Search for the cell housing the specified text and yield its [x, y] center coordinate. 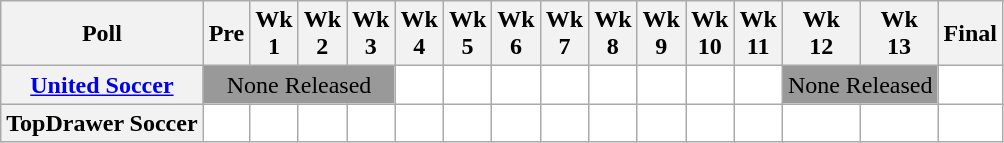
Poll [102, 34]
TopDrawer Soccer [102, 123]
Wk2 [322, 34]
Pre [226, 34]
Wk9 [661, 34]
United Soccer [102, 85]
Wk13 [899, 34]
Final [970, 34]
Wk11 [758, 34]
Wk3 [371, 34]
Wk5 [467, 34]
Wk10 [710, 34]
Wk7 [564, 34]
Wk8 [613, 34]
Wk6 [516, 34]
Wk1 [274, 34]
Wk12 [821, 34]
Wk4 [419, 34]
